Capture the cell that displays the provided text and extract its (X, Y) central coordinate. 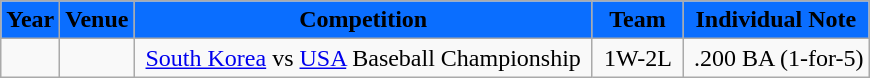
Individual Note (776, 20)
Year (30, 20)
Venue (97, 20)
1W-2L (637, 58)
Competition (363, 20)
.200 BA (1-for-5) (776, 58)
Team (637, 20)
South Korea vs USA Baseball Championship (363, 58)
